Detect which cell encompasses the target text, then output its (X, Y) center coordinate. 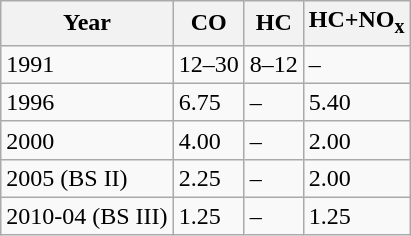
HC+NOx (356, 23)
1991 (87, 64)
HC (274, 23)
2005 (BS II) (87, 178)
1996 (87, 102)
6.75 (208, 102)
2010-04 (BS III) (87, 216)
8–12 (274, 64)
4.00 (208, 140)
2.25 (208, 178)
Year (87, 23)
5.40 (356, 102)
CO (208, 23)
12–30 (208, 64)
2000 (87, 140)
